Identify which cell holds the provided text, then report its (X, Y) central coordinate. 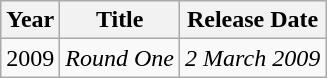
Release Date (253, 20)
2009 (30, 58)
Round One (120, 58)
2 March 2009 (253, 58)
Year (30, 20)
Title (120, 20)
